Extract the (X, Y) coordinate from the center of the cell holding the provided text.  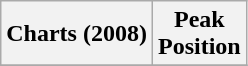
PeakPosition (199, 34)
Charts (2008) (77, 34)
